Locate the cell with the specified text and output its [x, y] center coordinate. 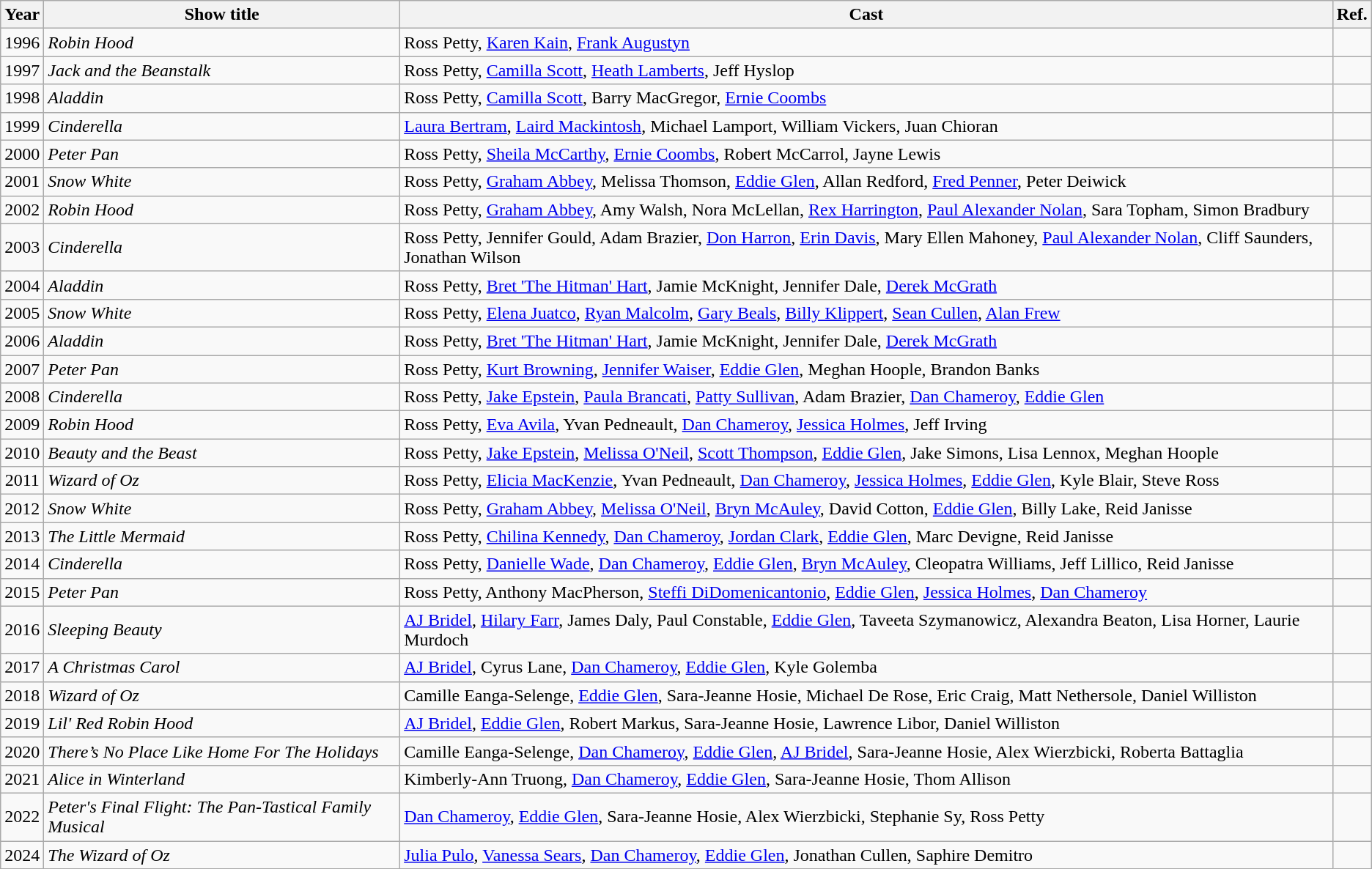
Ross Petty, Jake Epstein, Paula Brancati, Patty Sullivan, Adam Brazier, Dan Chameroy, Eddie Glen [866, 397]
Sleeping Beauty [222, 630]
2010 [22, 453]
The Little Mermaid [222, 536]
2006 [22, 341]
2011 [22, 481]
2020 [22, 751]
Ross Petty, Graham Abbey, Melissa Thomson, Eddie Glen, Allan Redford, Fred Penner, Peter Deiwick [866, 182]
Laura Bertram, Laird Mackintosh, Michael Lamport, William Vickers, Juan Chioran [866, 126]
2002 [22, 210]
2007 [22, 369]
Ross Petty, Elicia MacKenzie, Yvan Pedneault, Dan Chameroy, Jessica Holmes, Eddie Glen, Kyle Blair, Steve Ross [866, 481]
2021 [22, 779]
Ross Petty, Jennifer Gould, Adam Brazier, Don Harron, Erin Davis, Mary Ellen Mahoney, Paul Alexander Nolan, Cliff Saunders, Jonathan Wilson [866, 248]
Ross Petty, Graham Abbey, Amy Walsh, Nora McLellan, Rex Harrington, Paul Alexander Nolan, Sara Topham, Simon Bradbury [866, 210]
2000 [22, 154]
Jack and the Beanstalk [222, 70]
Ref. [1351, 15]
Ross Petty, Eva Avila, Yvan Pedneault, Dan Chameroy, Jessica Holmes, Jeff Irving [866, 425]
Cast [866, 15]
Lil' Red Robin Hood [222, 723]
1999 [22, 126]
2004 [22, 285]
Ross Petty, Chilina Kennedy, Dan Chameroy, Jordan Clark, Eddie Glen, Marc Devigne, Reid Janisse [866, 536]
Ross Petty, Danielle Wade, Dan Chameroy, Eddie Glen, Bryn McAuley, Cleopatra Williams, Jeff Lillico, Reid Janisse [866, 564]
Ross Petty, Anthony MacPherson, Steffi DiDomenicantonio, Eddie Glen, Jessica Holmes, Dan Chameroy [866, 592]
Ross Petty, Sheila McCarthy, Ernie Coombs, Robert McCarrol, Jayne Lewis [866, 154]
2022 [22, 816]
2001 [22, 182]
Year [22, 15]
2019 [22, 723]
2009 [22, 425]
Dan Chameroy, Eddie Glen, Sara-Jeanne Hosie, Alex Wierzbicki, Stephanie Sy, Ross Petty [866, 816]
2013 [22, 536]
1996 [22, 42]
A Christmas Carol [222, 668]
Show title [222, 15]
2008 [22, 397]
Ross Petty, Elena Juatco, Ryan Malcolm, Gary Beals, Billy Klippert, Sean Cullen, Alan Frew [866, 313]
2018 [22, 695]
2017 [22, 668]
1997 [22, 70]
2016 [22, 630]
Ross Petty, Camilla Scott, Heath Lamberts, Jeff Hyslop [866, 70]
Camille Eanga-Selenge, Dan Chameroy, Eddie Glen, AJ Bridel, Sara-Jeanne Hosie, Alex Wierzbicki, Roberta Battaglia [866, 751]
2015 [22, 592]
2014 [22, 564]
2012 [22, 509]
Ross Petty, Kurt Browning, Jennifer Waiser, Eddie Glen, Meghan Hoople, Brandon Banks [866, 369]
2003 [22, 248]
Ross Petty, Camilla Scott, Barry MacGregor, Ernie Coombs [866, 98]
Ross Petty, Jake Epstein, Melissa O'Neil, Scott Thompson, Eddie Glen, Jake Simons, Lisa Lennox, Meghan Hoople [866, 453]
Julia Pulo, Vanessa Sears, Dan Chameroy, Eddie Glen, Jonathan Cullen, Saphire Demitro [866, 855]
Alice in Winterland [222, 779]
AJ Bridel, Hilary Farr, James Daly, Paul Constable, Eddie Glen, Taveeta Szymanowicz, Alexandra Beaton, Lisa Horner, Laurie Murdoch [866, 630]
AJ Bridel, Cyrus Lane, Dan Chameroy, Eddie Glen, Kyle Golemba [866, 668]
Kimberly-Ann Truong, Dan Chameroy, Eddie Glen, Sara-Jeanne Hosie, Thom Allison [866, 779]
The Wizard of Oz [222, 855]
Camille Eanga-Selenge, Eddie Glen, Sara-Jeanne Hosie, Michael De Rose, Eric Craig, Matt Nethersole, Daniel Williston [866, 695]
Beauty and the Beast [222, 453]
2024 [22, 855]
There’s No Place Like Home For The Holidays [222, 751]
2005 [22, 313]
1998 [22, 98]
Ross Petty, Karen Kain, Frank Augustyn [866, 42]
Peter's Final Flight: The Pan-Tastical Family Musical [222, 816]
AJ Bridel, Eddie Glen, Robert Markus, Sara-Jeanne Hosie, Lawrence Libor, Daniel Williston [866, 723]
Ross Petty, Graham Abbey, Melissa O'Neil, Bryn McAuley, David Cotton, Eddie Glen, Billy Lake, Reid Janisse [866, 509]
